Identify which cell holds the provided text, then report its [x, y] central coordinate. 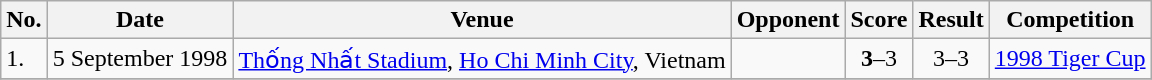
1. [24, 59]
Opponent [788, 20]
Venue [482, 20]
Score [879, 20]
Result [951, 20]
Competition [1070, 20]
Thống Nhất Stadium, Ho Chi Minh City, Vietnam [482, 59]
Date [140, 20]
1998 Tiger Cup [1070, 59]
5 September 1998 [140, 59]
No. [24, 20]
